Extract the (x, y) coordinate from the center of the cell holding the provided text.  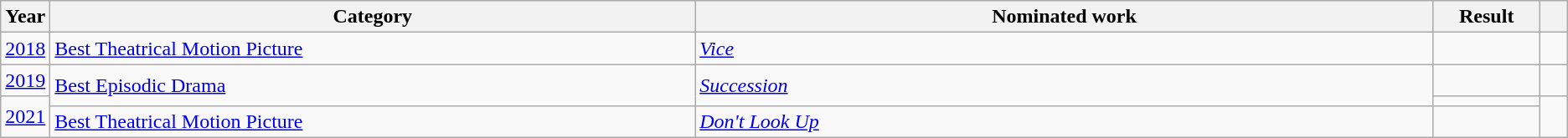
Result (1486, 17)
Category (373, 17)
Nominated work (1065, 17)
2018 (25, 49)
Vice (1065, 49)
2021 (25, 117)
Succession (1065, 85)
Year (25, 17)
Don't Look Up (1065, 121)
Best Episodic Drama (373, 85)
2019 (25, 80)
